Detect which cell encompasses the target text, then output its [x, y] center coordinate. 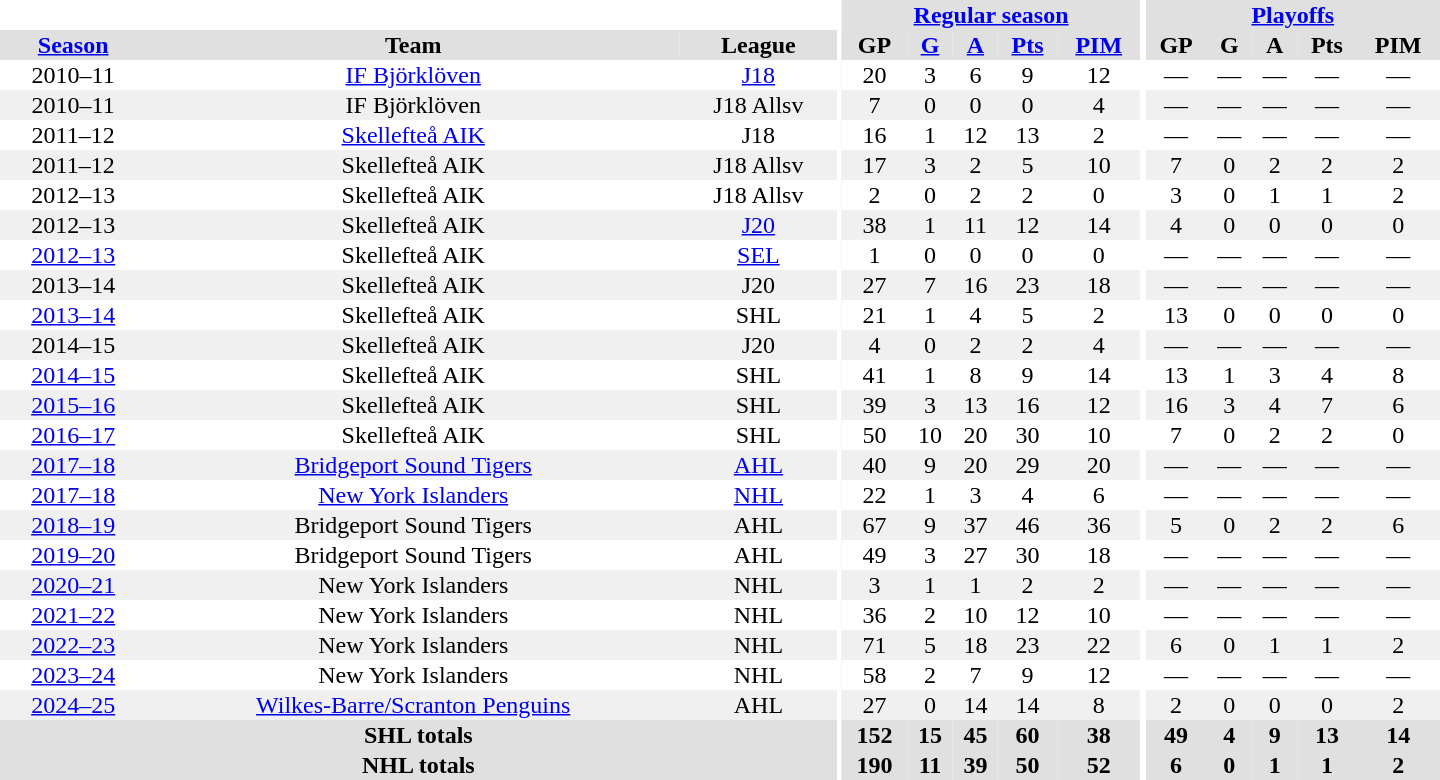
40 [875, 465]
2020–21 [73, 585]
2021–22 [73, 615]
41 [875, 375]
152 [875, 735]
60 [1028, 735]
45 [976, 735]
2019–20 [73, 555]
21 [875, 315]
29 [1028, 465]
15 [930, 735]
2022–23 [73, 645]
17 [875, 165]
Team [413, 45]
2015–16 [73, 405]
190 [875, 765]
Playoffs [1293, 15]
52 [1099, 765]
2024–25 [73, 705]
67 [875, 525]
37 [976, 525]
2023–24 [73, 675]
SHL totals [418, 735]
2016–17 [73, 435]
Regular season [992, 15]
58 [875, 675]
NHL totals [418, 765]
2018–19 [73, 525]
Wilkes-Barre/Scranton Penguins [413, 705]
46 [1028, 525]
League [758, 45]
71 [875, 645]
SEL [758, 255]
Season [73, 45]
